Extract the [x, y] coordinate from the center of the cell holding the provided text.  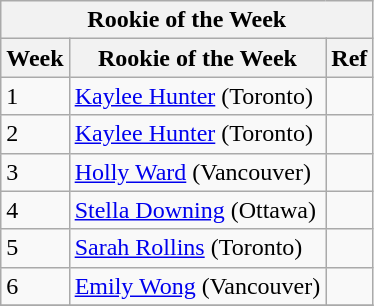
Week [35, 58]
4 [35, 210]
Emily Wong (Vancouver) [198, 286]
Holly Ward (Vancouver) [198, 172]
Stella Downing (Ottawa) [198, 210]
3 [35, 172]
6 [35, 286]
1 [35, 96]
5 [35, 248]
2 [35, 134]
Ref [350, 58]
Sarah Rollins (Toronto) [198, 248]
